Output the (X, Y) coordinate of the center of the cell containing the given text.  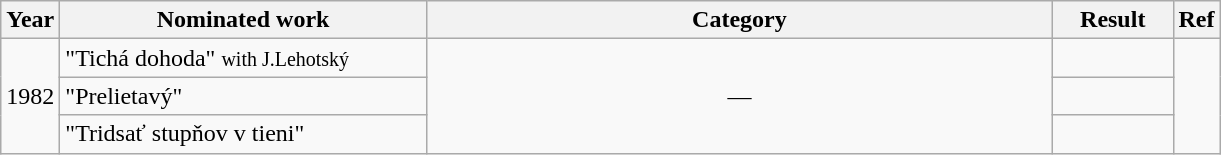
Category (739, 20)
Nominated work (244, 20)
1982 (30, 96)
— (739, 96)
"Tichá dohoda" with J.Lehotský (244, 58)
Ref (1196, 20)
"Prelietavý" (244, 96)
Result (1112, 20)
Year (30, 20)
"Tridsať stupňov v tieni" (244, 134)
